For the text-containing cell, return its midpoint in [X, Y] coordinate format. 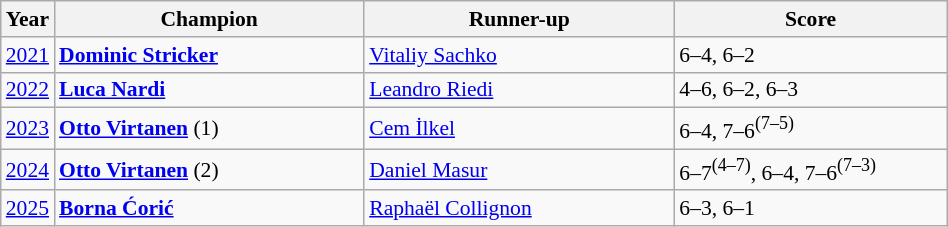
6–3, 6–1 [810, 209]
2025 [28, 209]
Otto Virtanen (2) [209, 170]
6–4, 7–6(7–5) [810, 128]
2024 [28, 170]
2022 [28, 90]
2021 [28, 55]
Vitaliy Sachko [519, 55]
Leandro Riedi [519, 90]
Daniel Masur [519, 170]
Score [810, 19]
6–7(4–7), 6–4, 7–6(7–3) [810, 170]
Champion [209, 19]
Year [28, 19]
Borna Ćorić [209, 209]
Luca Nardi [209, 90]
2023 [28, 128]
4–6, 6–2, 6–3 [810, 90]
Otto Virtanen (1) [209, 128]
Raphaël Collignon [519, 209]
Runner-up [519, 19]
Cem İlkel [519, 128]
6–4, 6–2 [810, 55]
Dominic Stricker [209, 55]
